Determine the (X, Y) coordinate at the center of the cell enclosing the given text.  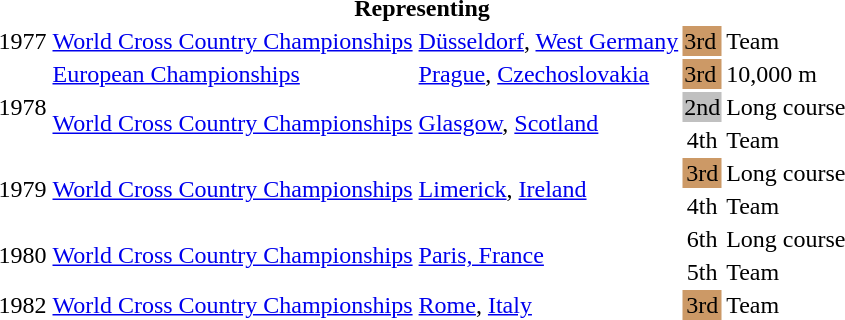
Limerick, Ireland (548, 190)
5th (702, 272)
Glasgow, Scotland (548, 124)
Prague, Czechoslovakia (548, 74)
Rome, Italy (548, 305)
2nd (702, 107)
Paris, France (548, 256)
European Championships (232, 74)
Düsseldorf, West Germany (548, 41)
6th (702, 239)
